Detect which cell encompasses the target text, then output its [x, y] center coordinate. 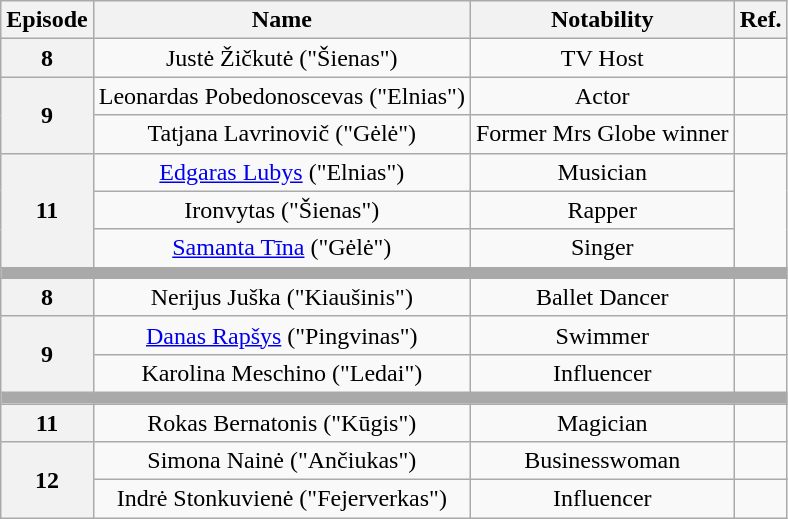
Ballet Dancer [602, 297]
Justė Žičkutė ("Šienas") [282, 58]
Former Mrs Globe winner [602, 134]
Tatjana Lavrinovič ("Gėlė") [282, 134]
Musician [602, 172]
Singer [602, 248]
Leonardas Pobedonoscevas ("Elnias") [282, 96]
Swimmer [602, 335]
Simona Nainė ("Ančiukas") [282, 461]
Rokas Bernatonis ("Kūgis") [282, 423]
Magician [602, 423]
Karolina Meschino ("Ledai") [282, 373]
Samanta Tīna ("Gėlė") [282, 248]
12 [47, 480]
Indrė Stonkuvienė ("Fejerverkas") [282, 499]
Businesswoman [602, 461]
Episode [47, 20]
Name [282, 20]
Edgaras Lubys ("Elnias") [282, 172]
Notability [602, 20]
Ref. [760, 20]
Nerijus Juška ("Kiaušinis") [282, 297]
Danas Rapšys ("Pingvinas") [282, 335]
Rapper [602, 210]
Ironvytas ("Šienas") [282, 210]
Actor [602, 96]
TV Host [602, 58]
